Detect which cell encompasses the target text, then output its [X, Y] center coordinate. 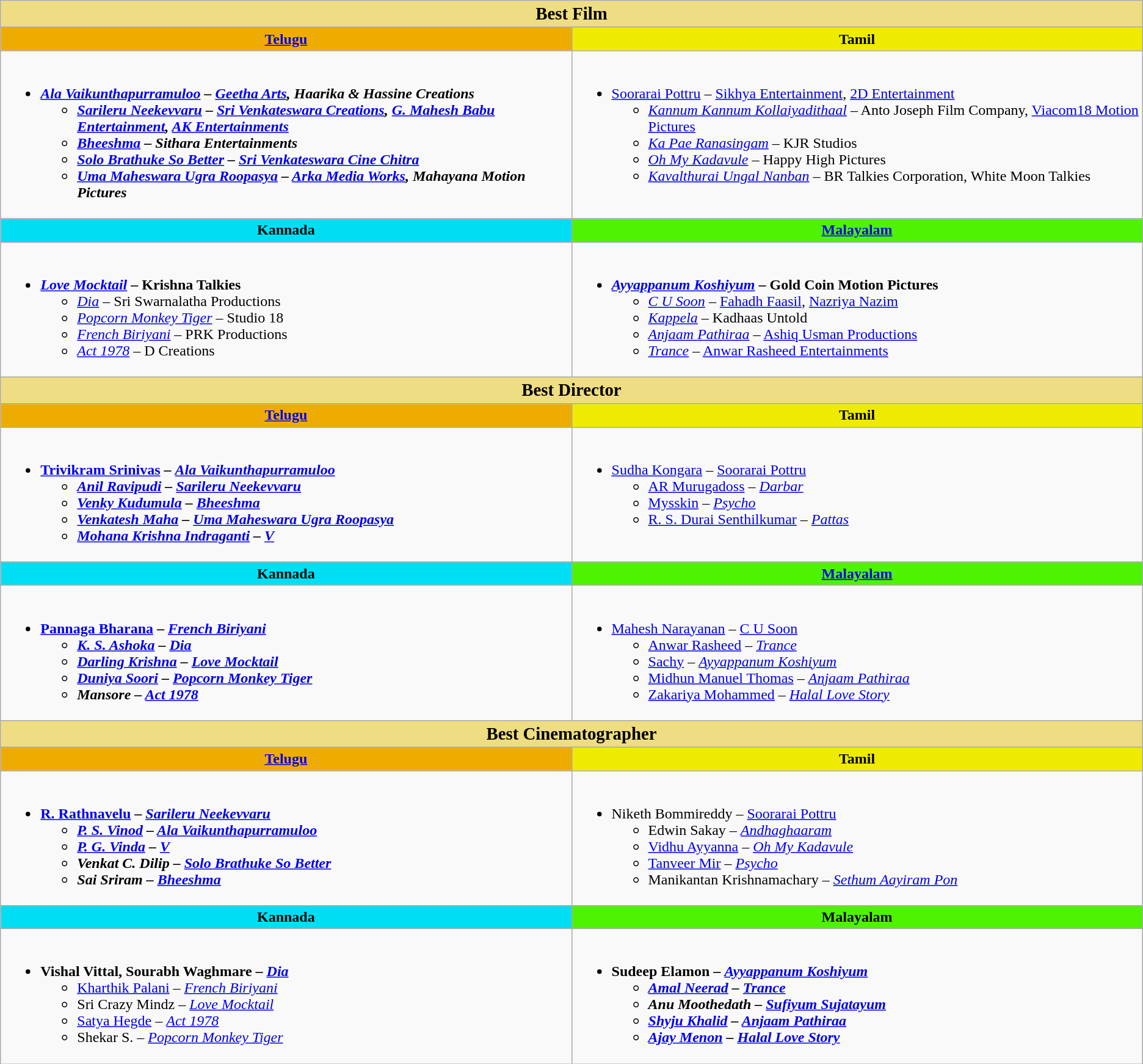
Best Cinematographer [571, 734]
Sudha Kongara – Soorarai PottruAR Murugadoss – DarbarMysskin – PsychoR. S. Durai Senthilkumar – Pattas [857, 495]
Best Director [571, 390]
Pannaga Bharana – French BiriyaniK. S. Ashoka – DiaDarling Krishna – Love MocktailDuniya Soori – Popcorn Monkey TigerMansore – Act 1978 [286, 652]
R. Rathnavelu – Sarileru NeekevvaruP. S. Vinod – Ala VaikunthapurramulooP. G. Vinda – VVenkat C. Dilip – Solo Brathuke So BetterSai Sriram – Bheeshma [286, 838]
Best Film [571, 14]
Sudeep Elamon – Ayyappanum KoshiyumAmal Neerad – TranceAnu Moothedath – Sufiyum SujatayumShyju Khalid – Anjaam PathiraaAjay Menon – Halal Love Story [857, 997]
